Detect which cell encompasses the target text, then output its (x, y) center coordinate. 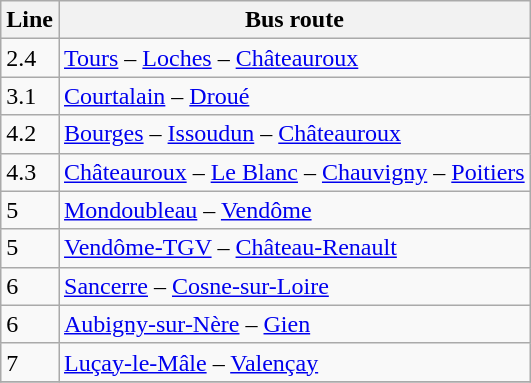
4.2 (30, 134)
Bus route (294, 20)
7 (30, 362)
Aubigny-sur-Nère – Gien (294, 324)
Luçay-le-Mâle – Valençay (294, 362)
3.1 (30, 96)
Courtalain – Droué (294, 96)
Tours – Loches – Châteauroux (294, 58)
Bourges – Issoudun – Châteauroux (294, 134)
Vendôme-TGV – Château-Renault (294, 248)
4.3 (30, 172)
Line (30, 20)
2.4 (30, 58)
Sancerre – Cosne-sur-Loire (294, 286)
Châteauroux – Le Blanc – Chauvigny – Poitiers (294, 172)
Mondoubleau – Vendôme (294, 210)
